From the cell containing the given text, extract its center point as [X, Y] coordinate. 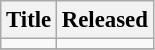
Title [29, 20]
Released [104, 20]
